Detect which cell encompasses the target text, then output its [x, y] center coordinate. 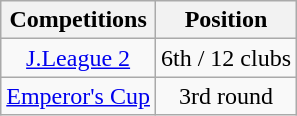
Position [226, 20]
Emperor's Cup [78, 96]
3rd round [226, 96]
6th / 12 clubs [226, 58]
Competitions [78, 20]
J.League 2 [78, 58]
